Return the [X, Y] coordinate for the center point of the cell that contains the specified text.  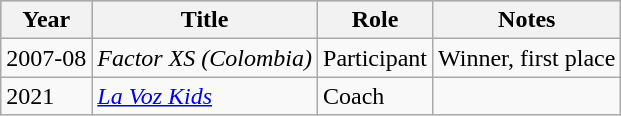
Winner, first place [527, 58]
La Voz Kids [205, 96]
Notes [527, 20]
Year [46, 20]
Factor XS (Colombia) [205, 58]
Participant [376, 58]
Role [376, 20]
2021 [46, 96]
2007-08 [46, 58]
Coach [376, 96]
Title [205, 20]
